Detect which cell encompasses the target text, then output its (x, y) center coordinate. 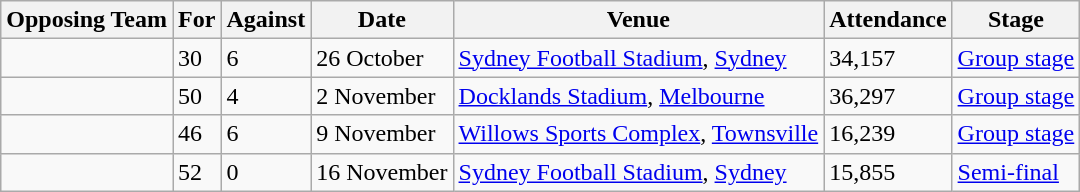
26 October (382, 58)
Attendance (888, 20)
4 (266, 96)
15,855 (888, 172)
For (197, 20)
Venue (638, 20)
Semi-final (1016, 172)
16 November (382, 172)
Stage (1016, 20)
30 (197, 58)
52 (197, 172)
50 (197, 96)
0 (266, 172)
9 November (382, 134)
46 (197, 134)
34,157 (888, 58)
Opposing Team (87, 20)
16,239 (888, 134)
2 November (382, 96)
Against (266, 20)
36,297 (888, 96)
Docklands Stadium, Melbourne (638, 96)
Date (382, 20)
Willows Sports Complex, Townsville (638, 134)
